Find where the given text appears and provide that cell's center as (X, Y) coordinate. 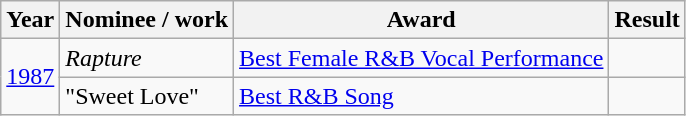
Rapture (147, 58)
Award (422, 20)
1987 (30, 77)
Result (647, 20)
Best Female R&B Vocal Performance (422, 58)
Best R&B Song (422, 96)
"Sweet Love" (147, 96)
Nominee / work (147, 20)
Year (30, 20)
